From the cell containing the given text, extract its center point as [X, Y] coordinate. 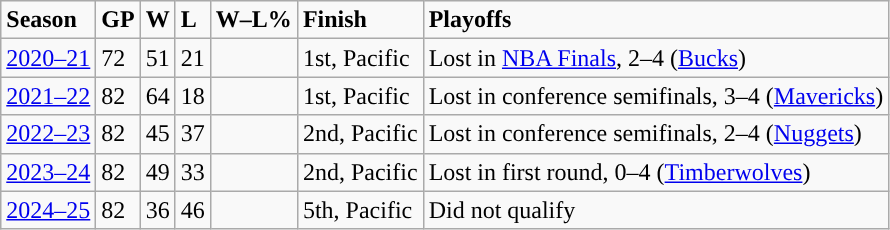
45 [158, 134]
Playoffs [656, 20]
51 [158, 58]
49 [158, 172]
64 [158, 96]
33 [192, 172]
2022–23 [48, 134]
5th, Pacific [360, 210]
Lost in conference semifinals, 2–4 (Nuggets) [656, 134]
Lost in conference semifinals, 3–4 (Mavericks) [656, 96]
Lost in first round, 0–4 (Timberwolves) [656, 172]
2021–22 [48, 96]
Finish [360, 20]
Season [48, 20]
72 [118, 58]
46 [192, 210]
GP [118, 20]
Did not qualify [656, 210]
W [158, 20]
2020–21 [48, 58]
18 [192, 96]
L [192, 20]
2024–25 [48, 210]
36 [158, 210]
Lost in NBA Finals, 2–4 (Bucks) [656, 58]
2023–24 [48, 172]
W–L% [254, 20]
37 [192, 134]
21 [192, 58]
